Return [x, y] of the center of cell containing provided text 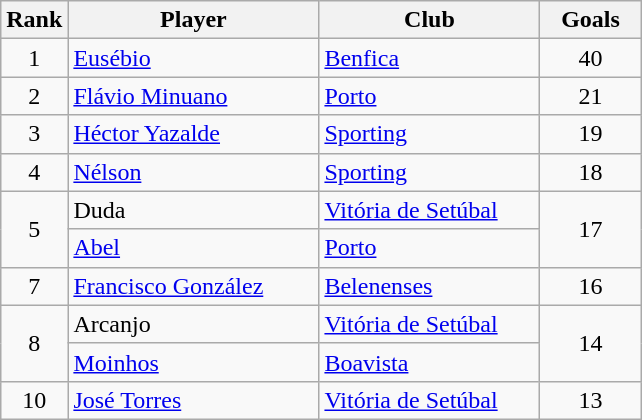
7 [34, 286]
8 [34, 343]
Rank [34, 20]
14 [590, 343]
Player [194, 20]
Abel [194, 248]
16 [590, 286]
José Torres [194, 400]
Boavista [430, 362]
Flávio Minuano [194, 96]
40 [590, 58]
Belenenses [430, 286]
19 [590, 134]
4 [34, 172]
Héctor Yazalde [194, 134]
Arcanjo [194, 324]
13 [590, 400]
Duda [194, 210]
Moinhos [194, 362]
1 [34, 58]
2 [34, 96]
18 [590, 172]
Benfica [430, 58]
Goals [590, 20]
3 [34, 134]
Francisco González [194, 286]
21 [590, 96]
Nélson [194, 172]
Eusébio [194, 58]
10 [34, 400]
5 [34, 229]
17 [590, 229]
Club [430, 20]
